Find where the given text appears and provide that cell's center as (x, y) coordinate. 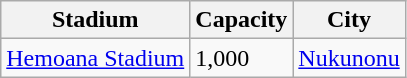
Hemoana Stadium (96, 58)
Stadium (96, 20)
City (349, 20)
Capacity (242, 20)
1,000 (242, 58)
Nukunonu (349, 58)
